Provide the (X, Y) coordinate of the cell's center where the given text is located.  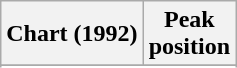
Peakposition (189, 34)
Chart (1992) (72, 34)
